Detect which cell encompasses the target text, then output its (X, Y) center coordinate. 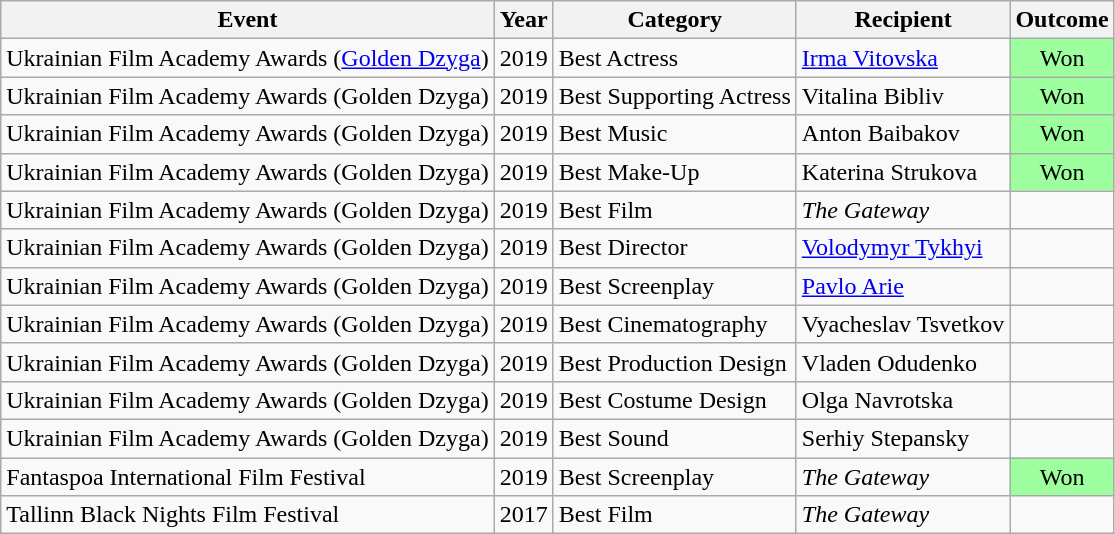
Tallinn Black Nights Film Festival (248, 515)
Best Actress (674, 58)
Fantaspoa International Film Festival (248, 477)
Outcome (1062, 20)
Best Cinematography (674, 324)
2017 (524, 515)
Category (674, 20)
Katerina Strukova (903, 172)
Best Director (674, 248)
Anton Baibakov (903, 134)
Vitalina Bibliv (903, 96)
Year (524, 20)
Event (248, 20)
Recipient (903, 20)
Best Supporting Actress (674, 96)
Vladen Odudenko (903, 362)
Best Make-Up (674, 172)
Best Costume Design (674, 400)
Best Music (674, 134)
Olga Navrotska (903, 400)
Best Production Design (674, 362)
Volodymyr Tykhyi (903, 248)
Vyacheslav Tsvetkov (903, 324)
Best Sound (674, 438)
Serhiy Stepansky (903, 438)
Irma Vitovska (903, 58)
Pavlo Arie (903, 286)
